Detect which cell encompasses the target text, then output its (x, y) center coordinate. 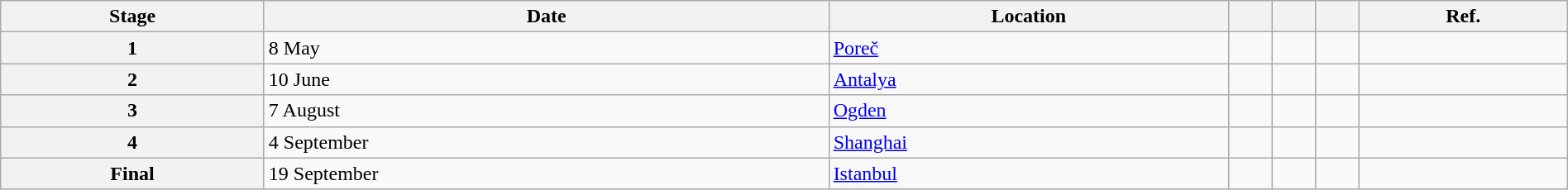
Stage (132, 17)
Shanghai (1029, 142)
Final (132, 173)
Poreč (1029, 48)
Ogden (1029, 111)
8 May (546, 48)
3 (132, 111)
1 (132, 48)
Date (546, 17)
7 August (546, 111)
4 September (546, 142)
2 (132, 79)
19 September (546, 173)
Location (1029, 17)
Antalya (1029, 79)
10 June (546, 79)
4 (132, 142)
Ref. (1463, 17)
Istanbul (1029, 173)
